Scan for the cell matching the given text and deliver its [X, Y] coordinate at center. 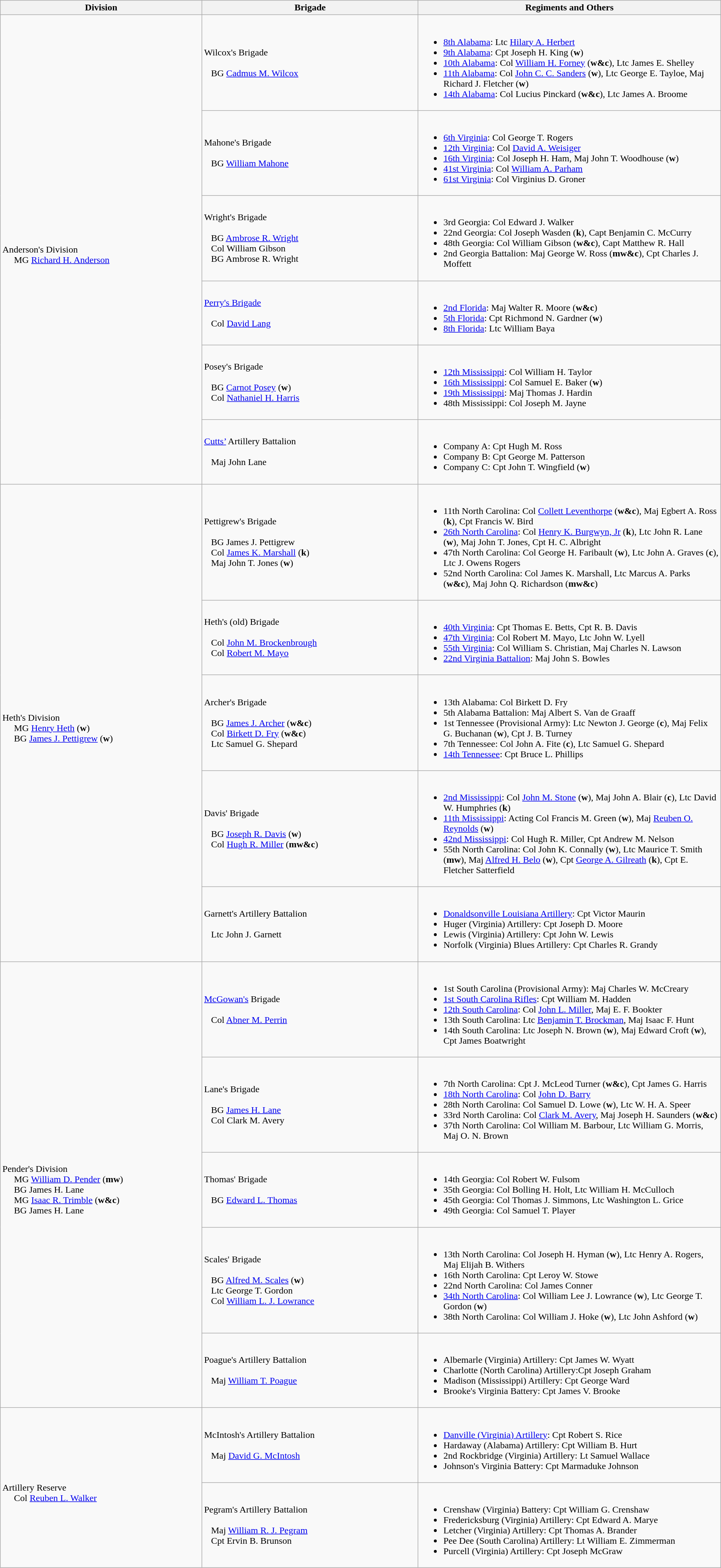
Scales' Brigade BG Alfred M. Scales (w) Ltc George T. Gordon Col William L. J. Lowrance [310, 1280]
Pegram's Artillery Battalion Maj William R. J. Pegram Cpt Ervin B. Brunson [310, 1525]
McIntosh's Artillery Battalion Maj David G. McIntosh [310, 1445]
Garnett's Artillery Battalion Ltc John J. Garnett [310, 924]
Pender's Division MG William D. Pender (mw) BG James H. Lane MG Isaac R. Trimble (w&c) BG James H. Lane [101, 1185]
Wright's Brigade BG Ambrose R. Wright Col William Gibson BG Ambrose R. Wright [310, 238]
Heth's (old) Brigade Col John M. Brockenbrough Col Robert M. Mayo [310, 638]
Brigade [310, 8]
Davis' Brigade BG Joseph R. Davis (w) Col Hugh R. Miller (mw&c) [310, 828]
Archer's Brigade BG James J. Archer (w&c) Col Birkett D. Fry (w&c) Ltc Samuel G. Shepard [310, 723]
Artillery Reserve Col Reuben L. Walker [101, 1488]
Thomas' Brigade BG Edward L. Thomas [310, 1190]
Regiments and Others [570, 8]
Wilcox's Brigade BG Cadmus M. Wilcox [310, 63]
McGowan's Brigade Col Abner M. Perrin [310, 1009]
Poague's Artillery Battalion Maj William T. Poague [310, 1371]
Perry's Brigade Col David Lang [310, 313]
Company A: Cpt Hugh M. RossCompany B: Cpt George M. PattersonCompany C: Cpt John T. Wingfield (w) [570, 452]
Mahone's Brigade BG William Mahone [310, 153]
Cutts’ Artillery Battalion Maj John Lane [310, 452]
Heth's Division MG Henry Heth (w) BG James J. Pettigrew (w) [101, 723]
Lane's Brigade BG James H. Lane Col Clark M. Avery [310, 1105]
Anderson's Division MG Richard H. Anderson [101, 249]
Posey's Brigade BG Carnot Posey (w) Col Nathaniel H. Harris [310, 382]
Pettigrew's Brigade BG James J. Pettigrew Col James K. Marshall (k) Maj John T. Jones (w) [310, 542]
Division [101, 8]
2nd Florida: Maj Walter R. Moore (w&c)5th Florida: Cpt Richmond N. Gardner (w)8th Florida: Ltc William Baya [570, 313]
